Pinpoint the cell where the given text exists, returning its [X, Y] midpoint coordinate. 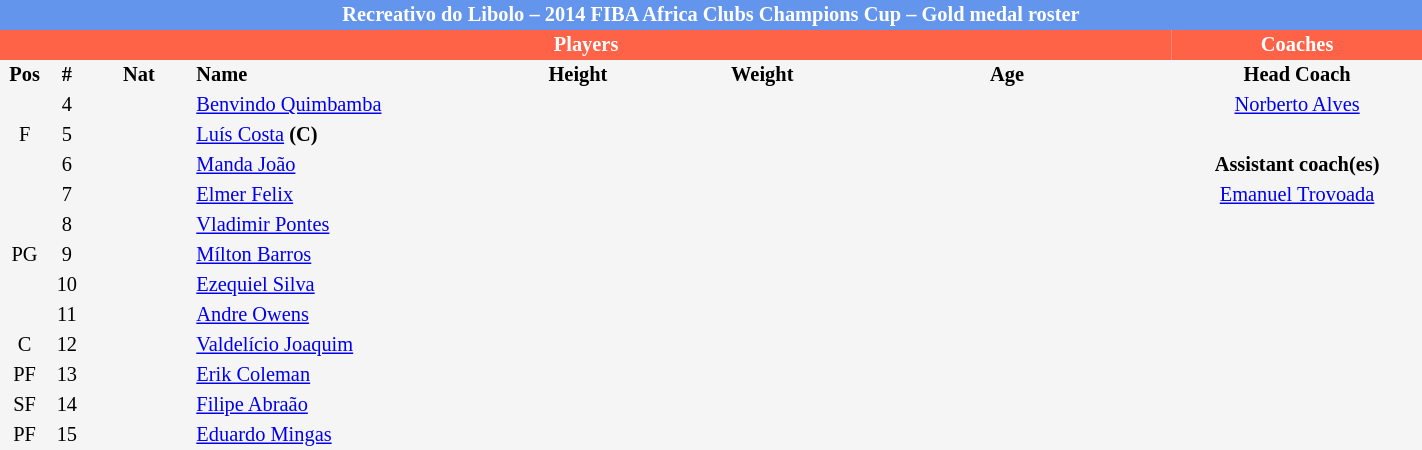
# [66, 75]
5 [66, 135]
SF [24, 405]
Benvindo Quimbamba [333, 105]
10 [66, 285]
Assistant coach(es) [1297, 165]
15 [66, 435]
13 [66, 375]
14 [66, 405]
Coaches [1297, 45]
Elmer Felix [333, 195]
8 [66, 225]
Andre Owens [333, 315]
12 [66, 345]
Height [578, 75]
Players [586, 45]
6 [66, 165]
Luís Costa (C) [333, 135]
Eduardo Mingas [333, 435]
Nat [140, 75]
7 [66, 195]
Norberto Alves [1297, 105]
Emanuel Trovoada [1297, 195]
PG [24, 255]
Name [333, 75]
Weight [762, 75]
Valdelício Joaquim [333, 345]
9 [66, 255]
Ezequiel Silva [333, 285]
Pos [24, 75]
Age [1007, 75]
Erik Coleman [333, 375]
Mílton Barros [333, 255]
Manda João [333, 165]
Filipe Abraão [333, 405]
F [24, 135]
Vladimir Pontes [333, 225]
Recreativo do Libolo – 2014 FIBA Africa Clubs Champions Cup – Gold medal roster [711, 15]
Head Coach [1297, 75]
4 [66, 105]
11 [66, 315]
C [24, 345]
